Scan for the cell matching the given text and deliver its (X, Y) coordinate at center. 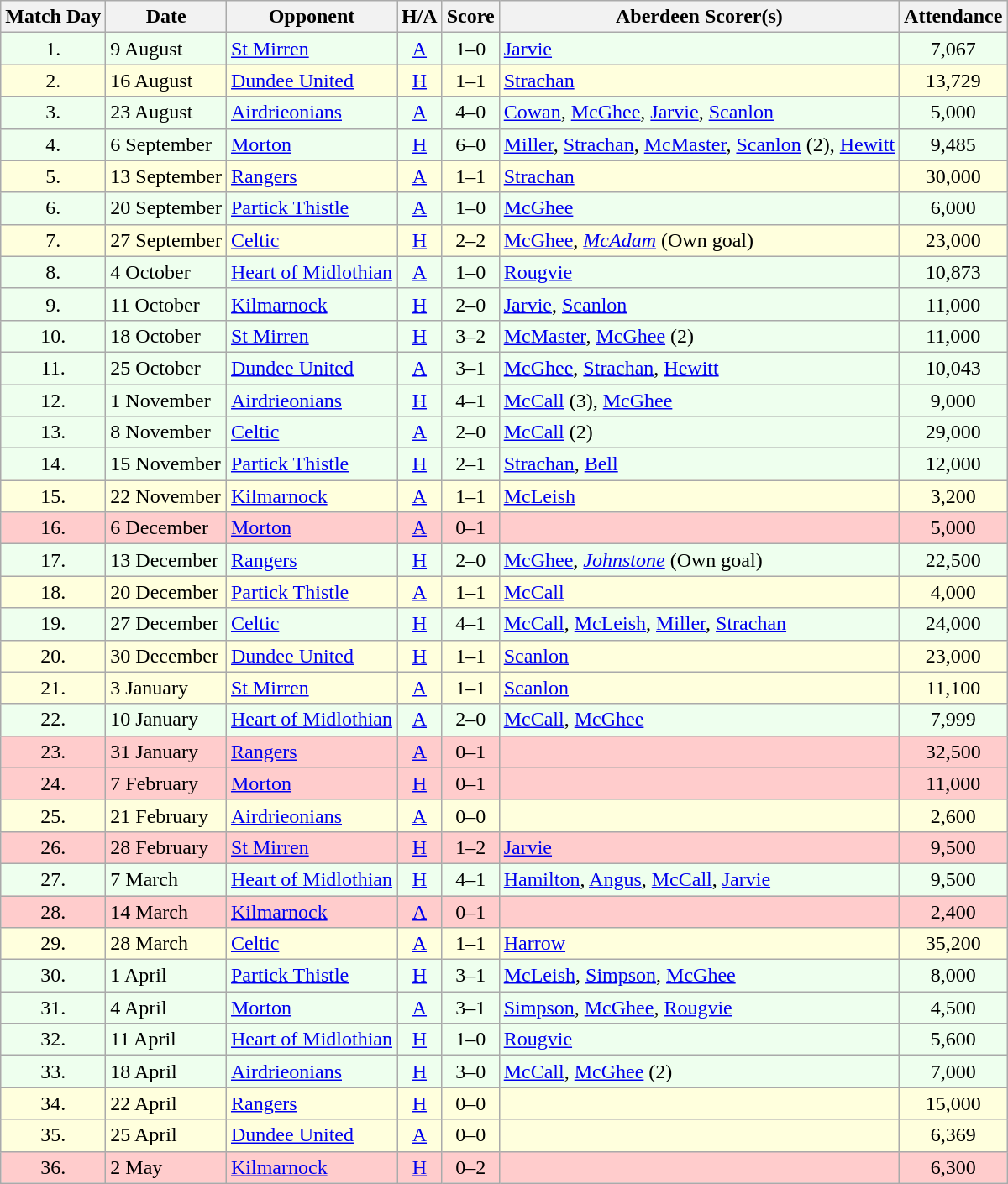
30,000 (953, 176)
7,000 (953, 1071)
11. (54, 368)
25 April (166, 1135)
36. (54, 1167)
McCall, McLeish, Miller, Strachan (699, 624)
2–1 (470, 464)
18 April (166, 1071)
16 August (166, 81)
7 February (166, 783)
20 September (166, 208)
3–0 (470, 1071)
15,000 (953, 1103)
McCall (2) (699, 432)
4,000 (953, 592)
27. (54, 879)
9. (54, 304)
1 November (166, 401)
McGhee, McAdam (Own goal) (699, 240)
McCall (699, 592)
27 December (166, 624)
2,400 (953, 911)
4 October (166, 272)
4–0 (470, 113)
14 March (166, 911)
2,600 (953, 815)
Opponent (311, 17)
19. (54, 624)
23 August (166, 113)
28 March (166, 944)
12. (54, 401)
Harrow (699, 944)
Jarvie, Scanlon (699, 304)
7. (54, 240)
3–2 (470, 336)
18. (54, 592)
McMaster, McGhee (2) (699, 336)
2 May (166, 1167)
29,000 (953, 432)
33. (54, 1071)
McLeish (699, 496)
20. (54, 656)
31. (54, 1008)
28 February (166, 847)
21 February (166, 815)
Attendance (953, 17)
10,043 (953, 368)
23. (54, 752)
32. (54, 1040)
10. (54, 336)
13. (54, 432)
34. (54, 1103)
10,873 (953, 272)
6–0 (470, 144)
22. (54, 720)
9,000 (953, 401)
1. (54, 49)
8. (54, 272)
24,000 (953, 624)
1–2 (470, 847)
4. (54, 144)
10 January (166, 720)
16. (54, 528)
29. (54, 944)
5,600 (953, 1040)
Score (470, 17)
32,500 (953, 752)
25 October (166, 368)
13 December (166, 560)
21. (54, 688)
15. (54, 496)
Simpson, McGhee, Rougvie (699, 1008)
4,500 (953, 1008)
20 December (166, 592)
McGhee, Strachan, Hewitt (699, 368)
3,200 (953, 496)
14. (54, 464)
3. (54, 113)
8 November (166, 432)
Hamilton, Angus, McCall, Jarvie (699, 879)
7,067 (953, 49)
H/A (419, 17)
11 April (166, 1040)
25. (54, 815)
6 September (166, 144)
6,300 (953, 1167)
12,000 (953, 464)
0–2 (470, 1167)
7,999 (953, 720)
6 December (166, 528)
8,000 (953, 976)
18 October (166, 336)
Miller, Strachan, McMaster, Scanlon (2), Hewitt (699, 144)
31 January (166, 752)
30. (54, 976)
Match Day (54, 17)
McLeish, Simpson, McGhee (699, 976)
Aberdeen Scorer(s) (699, 17)
6,369 (953, 1135)
27 September (166, 240)
9 August (166, 49)
22,500 (953, 560)
17. (54, 560)
2. (54, 81)
24. (54, 783)
6. (54, 208)
McGhee, Johnstone (Own goal) (699, 560)
3 January (166, 688)
26. (54, 847)
1 April (166, 976)
11,100 (953, 688)
35,200 (953, 944)
4 April (166, 1008)
Cowan, McGhee, Jarvie, Scanlon (699, 113)
13 September (166, 176)
5. (54, 176)
15 November (166, 464)
35. (54, 1135)
7 March (166, 879)
9,485 (953, 144)
McCall, McGhee (2) (699, 1071)
22 April (166, 1103)
McGhee (699, 208)
2–2 (470, 240)
28. (54, 911)
6,000 (953, 208)
Strachan, Bell (699, 464)
30 December (166, 656)
McCall (3), McGhee (699, 401)
13,729 (953, 81)
22 November (166, 496)
11 October (166, 304)
McCall, McGhee (699, 720)
Date (166, 17)
